Return [x, y] of the center of cell containing provided text 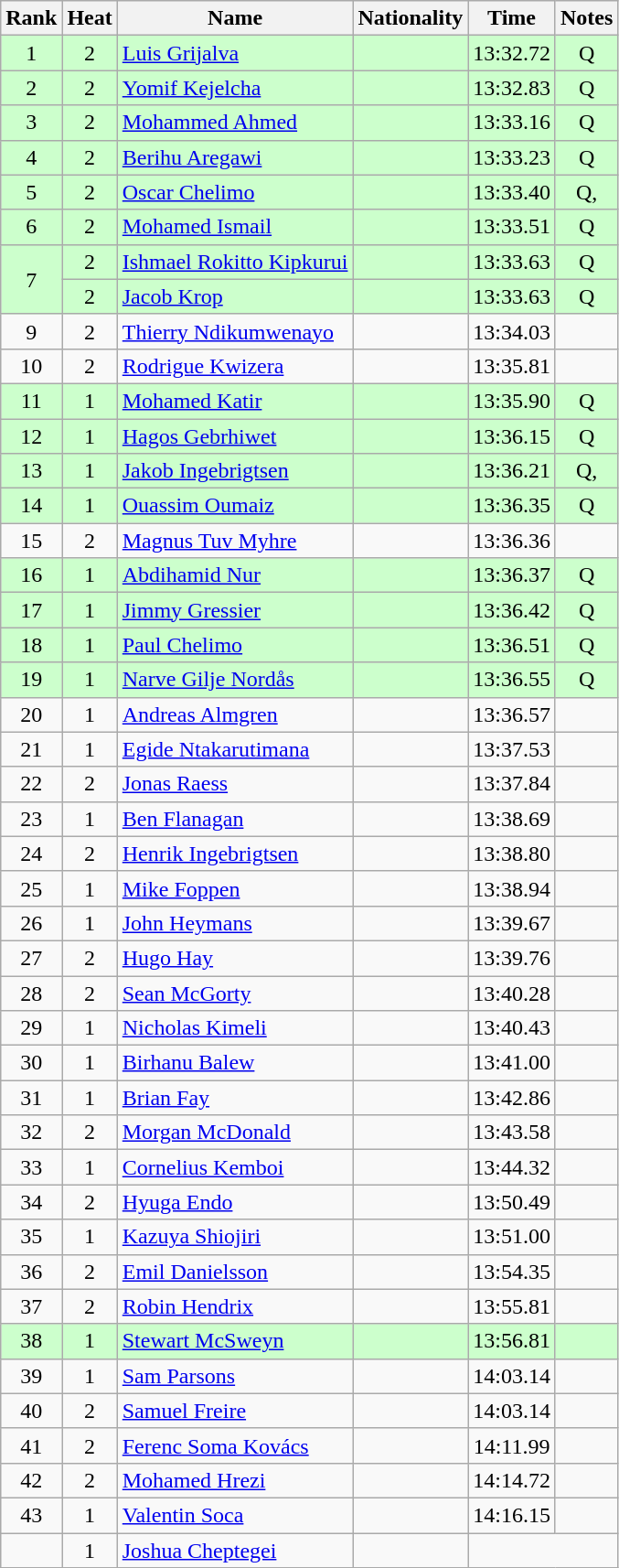
25 [31, 888]
12 [31, 436]
Cornelius Kemboi [235, 1167]
Name [235, 18]
22 [31, 784]
Andreas Almgren [235, 714]
6 [31, 227]
13:38.69 [512, 819]
Hyuga Endo [235, 1202]
Rank [31, 18]
Magnus Tuv Myhre [235, 541]
Thierry Ndikumwenayo [235, 331]
13:37.53 [512, 749]
Jacob Krop [235, 296]
Morgan McDonald [235, 1133]
14:14.72 [512, 1480]
Abdihamid Nur [235, 575]
24 [31, 854]
13:33.23 [512, 157]
13:36.51 [512, 645]
13:38.94 [512, 888]
13:37.84 [512, 784]
38 [31, 1341]
27 [31, 958]
13:36.55 [512, 680]
5 [31, 192]
Paul Chelimo [235, 645]
Hagos Gebrhiwet [235, 436]
13:42.86 [512, 1098]
13:34.03 [512, 331]
10 [31, 366]
13:36.35 [512, 506]
Mohamed Hrezi [235, 1480]
John Heymans [235, 923]
26 [31, 923]
Kazuya Shiojiri [235, 1237]
20 [31, 714]
Birhanu Balew [235, 1063]
13:39.67 [512, 923]
13:39.76 [512, 958]
Jakob Ingebrigtsen [235, 471]
19 [31, 680]
Jimmy Gressier [235, 610]
28 [31, 993]
33 [31, 1167]
Samuel Freire [235, 1411]
Rodrigue Kwizera [235, 366]
17 [31, 610]
13:36.36 [512, 541]
Henrik Ingebrigtsen [235, 854]
13:36.15 [512, 436]
13:36.21 [512, 471]
14 [31, 506]
Robin Hendrix [235, 1306]
42 [31, 1480]
13:43.58 [512, 1133]
23 [31, 819]
Hugo Hay [235, 958]
Egide Ntakarutimana [235, 749]
14:11.99 [512, 1445]
40 [31, 1411]
Narve Gilje Nordås [235, 680]
Yomif Kejelcha [235, 88]
13:36.37 [512, 575]
29 [31, 1028]
Jonas Raess [235, 784]
30 [31, 1063]
Sean McGorty [235, 993]
41 [31, 1445]
Nicholas Kimeli [235, 1028]
13:44.32 [512, 1167]
Ferenc Soma Kovács [235, 1445]
13:35.81 [512, 366]
4 [31, 157]
Notes [586, 18]
13:33.40 [512, 192]
31 [31, 1098]
Valentin Soca [235, 1515]
13:54.35 [512, 1272]
Brian Fay [235, 1098]
13:33.16 [512, 123]
21 [31, 749]
Joshua Cheptegei [235, 1551]
13:32.83 [512, 88]
Mohammed Ahmed [235, 123]
13:38.80 [512, 854]
13:51.00 [512, 1237]
Berihu Aregawi [235, 157]
7 [31, 279]
Emil Danielsson [235, 1272]
Oscar Chelimo [235, 192]
13:41.00 [512, 1063]
14:16.15 [512, 1515]
13:32.72 [512, 53]
13:56.81 [512, 1341]
13 [31, 471]
3 [31, 123]
13:40.28 [512, 993]
Ishmael Rokitto Kipkurui [235, 262]
Time [512, 18]
15 [31, 541]
Nationality [411, 18]
13:36.57 [512, 714]
36 [31, 1272]
Luis Grijalva [235, 53]
43 [31, 1515]
Ouassim Oumaiz [235, 506]
Stewart McSweyn [235, 1341]
13:40.43 [512, 1028]
32 [31, 1133]
35 [31, 1237]
Mohamed Katir [235, 401]
13:35.90 [512, 401]
39 [31, 1376]
13:33.51 [512, 227]
Mike Foppen [235, 888]
9 [31, 331]
13:55.81 [512, 1306]
16 [31, 575]
11 [31, 401]
13:36.42 [512, 610]
Mohamed Ismail [235, 227]
Sam Parsons [235, 1376]
13:50.49 [512, 1202]
Heat [90, 18]
18 [31, 645]
34 [31, 1202]
Ben Flanagan [235, 819]
37 [31, 1306]
